Search for the cell housing the specified text and yield its [x, y] center coordinate. 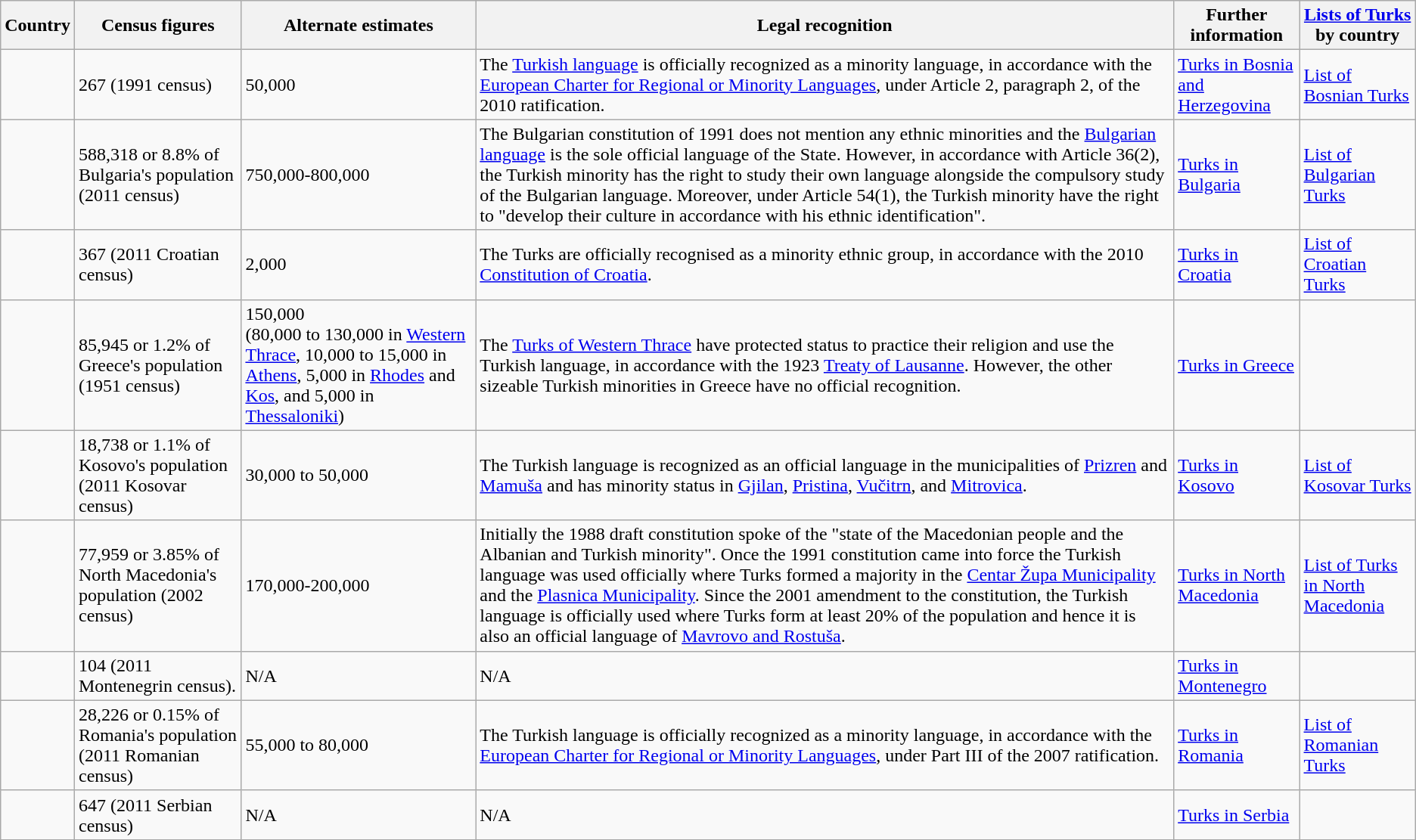
Legal recognition [824, 26]
18,738 or 1.1% of Kosovo's population (2011 Kosovar census) [157, 475]
30,000 to 50,000 [359, 475]
Turks in Kosovo [1237, 475]
Lists of Turks by country [1357, 26]
List of Turks in North Macedonia [1357, 585]
Turks in Bosnia and Herzegovina [1237, 85]
750,000-800,000 [359, 175]
Turks in Montenegro [1237, 676]
150,000 (80,000 to 130,000 in Western Thrace, 10,000 to 15,000 in Athens, 5,000 in Rhodes and Kos, and 5,000 in Thessaloniki) [359, 364]
267 (1991 census) [157, 85]
Turks in Bulgaria [1237, 175]
104 (2011 Montenegrin census). [157, 676]
170,000-200,000 [359, 585]
List of Bosnian Turks [1357, 85]
Census figures [157, 26]
367 (2011 Croatian census) [157, 265]
Turks in Croatia [1237, 265]
647 (2011 Serbian census) [157, 815]
Turks in North Macedonia [1237, 585]
50,000 [359, 85]
77,959 or 3.85% of North Macedonia's population (2002 census) [157, 585]
List of Romanian Turks [1357, 745]
List of Croatian Turks [1357, 265]
2,000 [359, 265]
List of Kosovar Turks [1357, 475]
List of Bulgarian Turks [1357, 175]
Turks in Romania [1237, 745]
Further information [1237, 26]
55,000 to 80,000 [359, 745]
Turks in Greece [1237, 364]
The Turks are officially recognised as a minority ethnic group, in accordance with the 2010 Constitution of Croatia. [824, 265]
28,226 or 0.15% of Romania's population (2011 Romanian census) [157, 745]
85,945 or 1.2% of Greece's population (1951 census) [157, 364]
Alternate estimates [359, 26]
Country [38, 26]
Turks in Serbia [1237, 815]
588,318 or 8.8% of Bulgaria's population (2011 census) [157, 175]
